Capture the cell that displays the provided text and extract its (x, y) central coordinate. 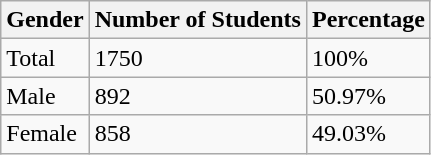
Female (45, 134)
Number of Students (198, 20)
Total (45, 58)
100% (368, 58)
Percentage (368, 20)
50.97% (368, 96)
Gender (45, 20)
892 (198, 96)
49.03% (368, 134)
858 (198, 134)
1750 (198, 58)
Male (45, 96)
